Extract the [x, y] coordinate from the center of the cell holding the provided text.  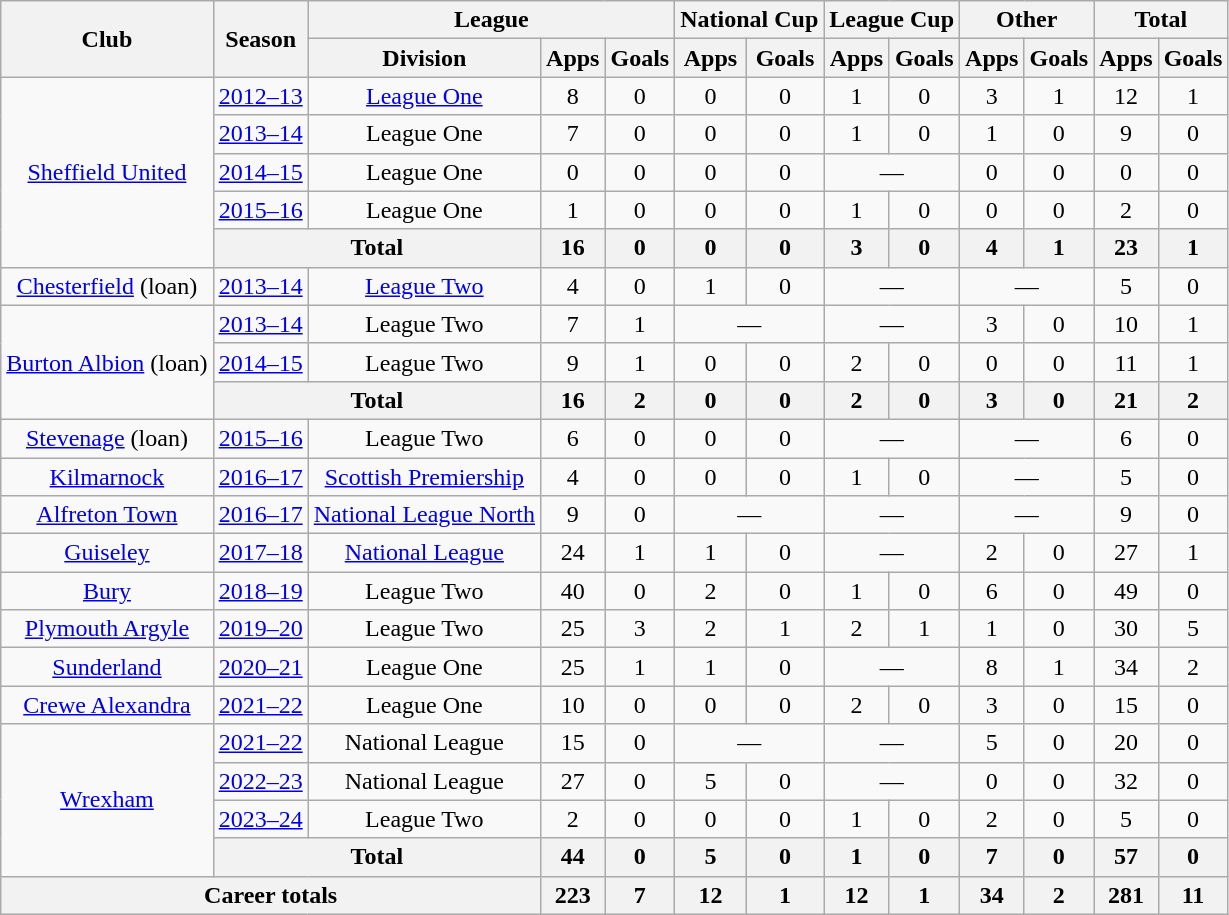
Other [1027, 20]
40 [573, 591]
Wrexham [107, 800]
24 [573, 553]
National Cup [750, 20]
57 [1126, 857]
223 [573, 895]
Scottish Premiership [424, 477]
281 [1126, 895]
Crewe Alexandra [107, 705]
49 [1126, 591]
Sheffield United [107, 172]
2022–23 [260, 781]
Stevenage (loan) [107, 438]
Season [260, 39]
23 [1126, 248]
Division [424, 58]
Kilmarnock [107, 477]
2012–13 [260, 96]
Alfreton Town [107, 515]
2020–21 [260, 667]
2023–24 [260, 819]
2018–19 [260, 591]
2019–20 [260, 629]
Club [107, 39]
21 [1126, 400]
Career totals [271, 895]
League [491, 20]
League Cup [892, 20]
Sunderland [107, 667]
30 [1126, 629]
20 [1126, 743]
Bury [107, 591]
32 [1126, 781]
Guiseley [107, 553]
National League North [424, 515]
44 [573, 857]
2017–18 [260, 553]
Chesterfield (loan) [107, 286]
Plymouth Argyle [107, 629]
Burton Albion (loan) [107, 362]
